Search for the cell housing the specified text and yield its [x, y] center coordinate. 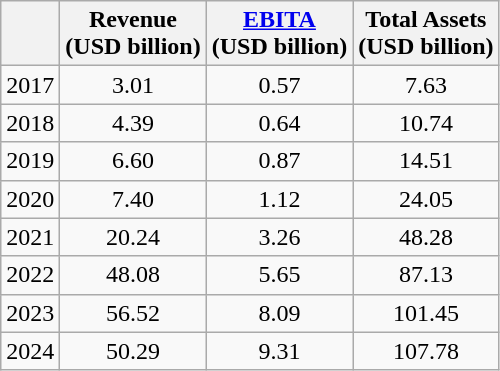
8.09 [279, 313]
107.78 [426, 351]
2021 [30, 237]
6.60 [133, 161]
0.87 [279, 161]
0.57 [279, 85]
2024 [30, 351]
5.65 [279, 275]
9.31 [279, 351]
4.39 [133, 123]
24.05 [426, 199]
14.51 [426, 161]
87.13 [426, 275]
50.29 [133, 351]
0.64 [279, 123]
48.08 [133, 275]
7.40 [133, 199]
EBITA(USD billion) [279, 34]
7.63 [426, 85]
56.52 [133, 313]
10.74 [426, 123]
2017 [30, 85]
2019 [30, 161]
48.28 [426, 237]
3.26 [279, 237]
101.45 [426, 313]
2018 [30, 123]
Total Assets(USD billion) [426, 34]
20.24 [133, 237]
3.01 [133, 85]
2022 [30, 275]
2020 [30, 199]
Revenue(USD billion) [133, 34]
1.12 [279, 199]
2023 [30, 313]
